Scan for the cell matching the given text and deliver its [x, y] coordinate at center. 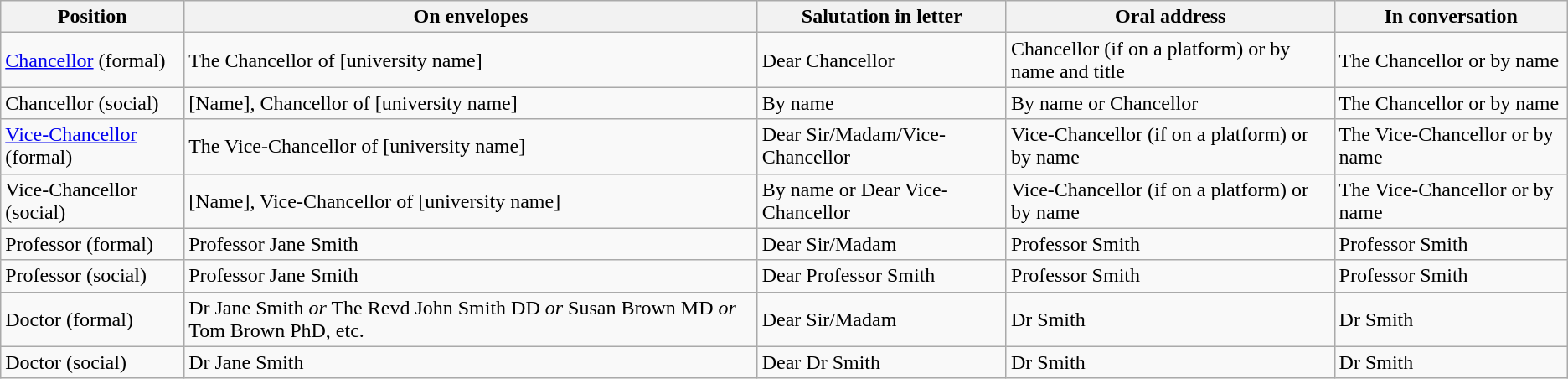
[Name], Vice-Chancellor of [university name] [471, 201]
Vice-Chancellor (social) [92, 201]
Dear Sir/Madam/Vice-Chancellor [881, 146]
Oral address [1170, 17]
Dear Professor Smith [881, 276]
In conversation [1451, 17]
Professor (formal) [92, 244]
Chancellor (if on a platform) or by name and title [1170, 60]
Dear Chancellor [881, 60]
Salutation in letter [881, 17]
Doctor (formal) [92, 319]
Dr Jane Smith or The Revd John Smith DD or Susan Brown MD or Tom Brown PhD, etc. [471, 319]
Position [92, 17]
By name [881, 103]
Chancellor (social) [92, 103]
On envelopes [471, 17]
Doctor (social) [92, 362]
The Vice-Chancellor of [university name] [471, 146]
[Name], Chancellor of [university name] [471, 103]
By name or Chancellor [1170, 103]
Chancellor (formal) [92, 60]
Vice-Chancellor (formal) [92, 146]
By name or Dear Vice-Chancellor [881, 201]
Dr Jane Smith [471, 362]
Professor (social) [92, 276]
Dear Dr Smith [881, 362]
The Chancellor of [university name] [471, 60]
